Find where the given text appears and provide that cell's center as (X, Y) coordinate. 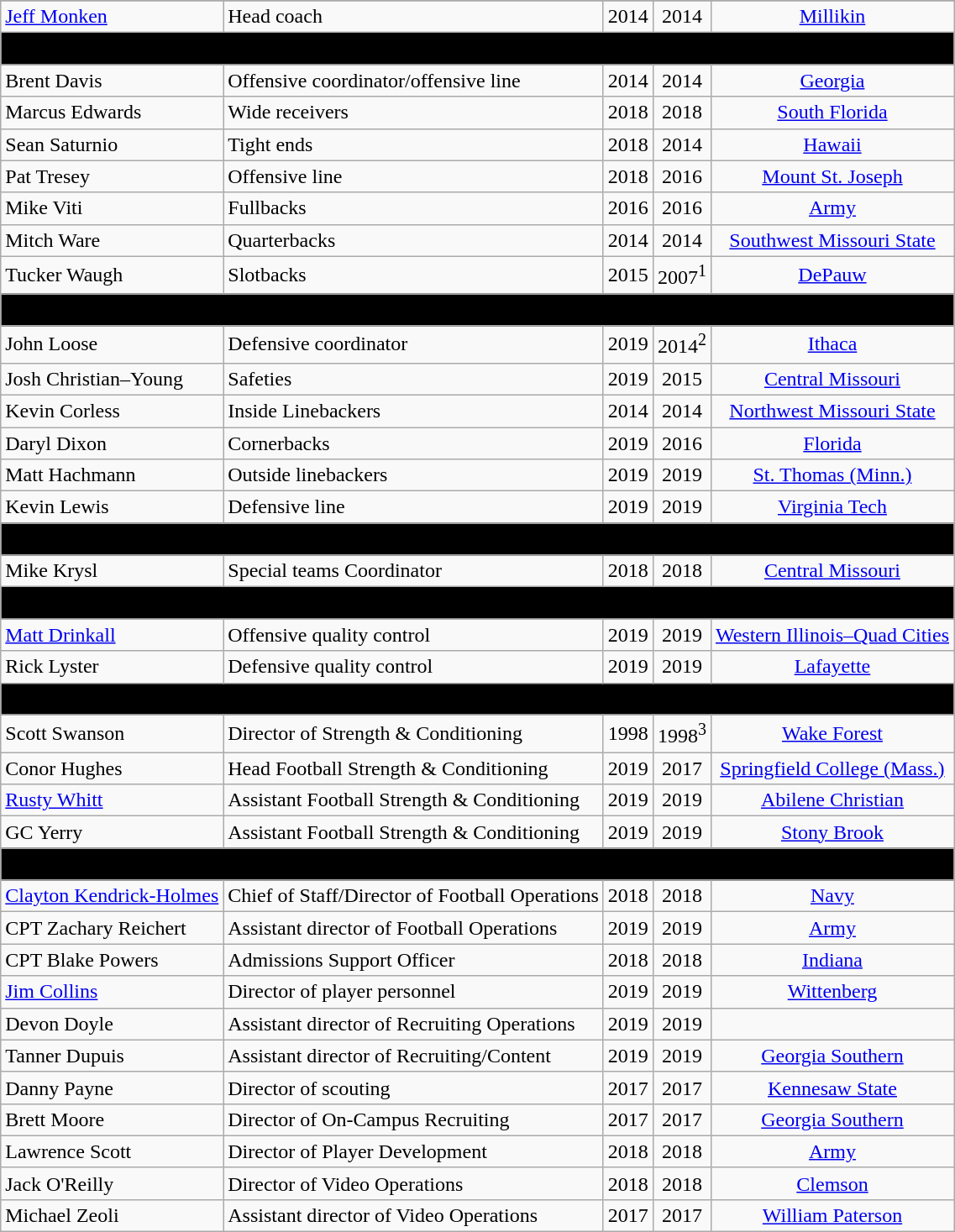
Daryl Dixon (113, 443)
Marcus Edwards (113, 113)
CPT Zachary Reichert (113, 928)
Hawaii (832, 144)
Wittenberg (832, 992)
Safeties (413, 379)
Devon Doyle (113, 1024)
Conor Hughes (113, 768)
Stony Brook (832, 832)
Mitch Ware (113, 240)
Offensive line (413, 176)
20142 (682, 344)
Assistant director of Football Operations (413, 928)
John Loose (113, 344)
Director of On-Campus Recruiting (413, 1119)
Tight ends (413, 144)
Navy (832, 896)
Florida (832, 443)
Danny Payne (113, 1088)
Josh Christian–Young (113, 379)
Abilene Christian (832, 800)
Special teams Coordinator (413, 571)
Slotbacks (413, 275)
St. Thomas (Minn.) (832, 475)
GC Yerry (113, 832)
Quality control staff (477, 603)
Kennesaw State (832, 1088)
Clemson (832, 1183)
Mike Krysl (113, 571)
Assistant director of Recruiting/Content (413, 1056)
Southwest Missouri State (832, 240)
Director of player personnel (413, 992)
Director of Player Development (413, 1151)
Admissions Support Officer (413, 960)
Wide receivers (413, 113)
Jim Collins (113, 992)
Chief of Staff/Director of Football Operations (413, 896)
Western Illinois–Quad Cities (832, 635)
Fullbacks (413, 208)
Jeff Monken (113, 17)
Inside Linebackers (413, 411)
Strength and conditioning staff (477, 699)
William Paterson (832, 1216)
Head Football Strength & Conditioning (413, 768)
Rusty Whitt (113, 800)
Jack O'Reilly (113, 1183)
Assistant director of Video Operations (413, 1216)
Matt Drinkall (113, 635)
Tanner Dupuis (113, 1056)
Rick Lyster (113, 667)
Defensive coordinator (413, 344)
Brett Moore (113, 1119)
19983 (682, 734)
Outside linebackers (413, 475)
Defensive staff (477, 310)
Georgia (832, 81)
Scott Swanson (113, 734)
Defensive quality control (413, 667)
Tucker Waugh (113, 275)
Pat Tresey (113, 176)
1998 (628, 734)
Offensive quality control (413, 635)
Special teams staff (477, 539)
Director of scouting (413, 1088)
Michael Zeoli (113, 1216)
Support staff (477, 864)
Lafayette (832, 667)
DePauw (832, 275)
Northwest Missouri State (832, 411)
Matt Hachmann (113, 475)
Wake Forest (832, 734)
Head coach (413, 17)
Virginia Tech (832, 507)
Offensive staff (477, 49)
Sean Saturnio (113, 144)
Kevin Lewis (113, 507)
Kevin Corless (113, 411)
Brent Davis (113, 81)
Assistant director of Recruiting Operations (413, 1024)
Mike Viti (113, 208)
Director of Video Operations (413, 1183)
Mount St. Joseph (832, 176)
Cornerbacks (413, 443)
Indiana (832, 960)
Defensive line (413, 507)
Offensive coordinator/offensive line (413, 81)
Director of Strength & Conditioning (413, 734)
Lawrence Scott (113, 1151)
Springfield College (Mass.) (832, 768)
Millikin (832, 17)
South Florida (832, 113)
Ithaca (832, 344)
CPT Blake Powers (113, 960)
Quarterbacks (413, 240)
Clayton Kendrick-Holmes (113, 896)
20071 (682, 275)
